Pinpoint the cell where the given text exists, returning its (X, Y) midpoint coordinate. 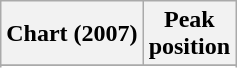
Peakposition (189, 34)
Chart (2007) (72, 34)
